Output the (x, y) coordinate of the center of the cell containing the given text.  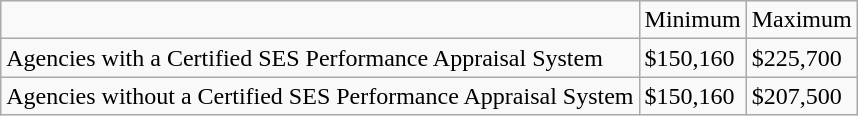
$225,700 (802, 58)
Minimum (692, 20)
Agencies without a Certified SES Performance Appraisal System (320, 96)
Agencies with a Certified SES Performance Appraisal System (320, 58)
$207,500 (802, 96)
Maximum (802, 20)
